Detect which cell encompasses the target text, then output its (x, y) center coordinate. 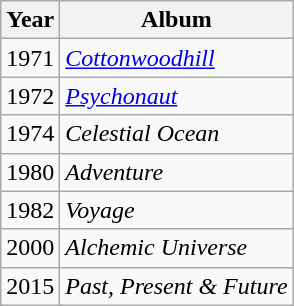
2015 (30, 286)
2000 (30, 248)
1971 (30, 58)
Celestial Ocean (176, 134)
Cottonwoodhill (176, 58)
1972 (30, 96)
Adventure (176, 172)
Psychonaut (176, 96)
Past, Present & Future (176, 286)
Alchemic Universe (176, 248)
1974 (30, 134)
1982 (30, 210)
Album (176, 20)
Year (30, 20)
1980 (30, 172)
Voyage (176, 210)
